Scan for the cell matching the given text and deliver its (x, y) coordinate at center. 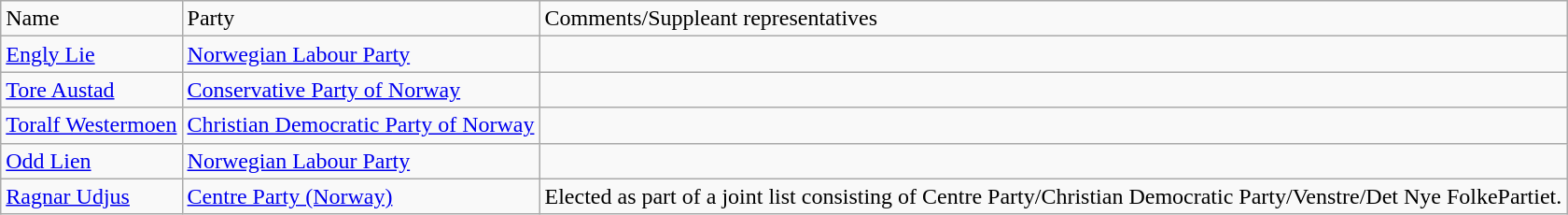
Engly Lie (91, 54)
Tore Austad (91, 90)
Odd Lien (91, 161)
Centre Party (Norway) (360, 196)
Toralf Westermoen (91, 125)
Party (360, 19)
Ragnar Udjus (91, 196)
Christian Democratic Party of Norway (360, 125)
Name (91, 19)
Conservative Party of Norway (360, 90)
Comments/Suppleant representatives (1053, 19)
Elected as part of a joint list consisting of Centre Party/Christian Democratic Party/Venstre/Det Nye FolkePartiet. (1053, 196)
